Scan for the cell matching the given text and deliver its [X, Y] coordinate at center. 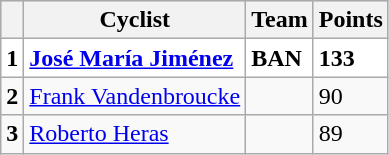
Frank Vandenbroucke [135, 96]
133 [350, 58]
José María Jiménez [135, 58]
2 [12, 96]
Points [350, 20]
1 [12, 58]
90 [350, 96]
89 [350, 134]
BAN [280, 58]
Roberto Heras [135, 134]
Cyclist [135, 20]
Team [280, 20]
3 [12, 134]
